Output the [X, Y] coordinate of the center of the cell containing the given text.  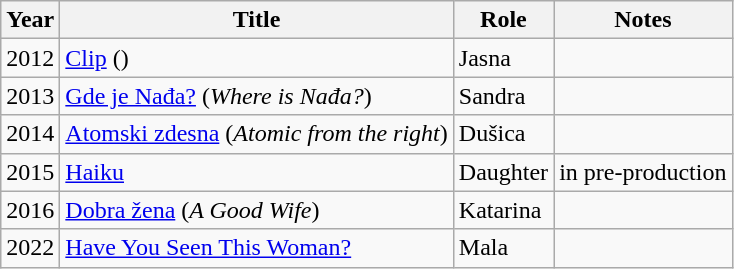
Sandra [503, 96]
2015 [30, 172]
Gde je Nađa? (Where is Nađa?) [256, 96]
Atomski zdesna (Atomic from the right) [256, 134]
Title [256, 20]
Year [30, 20]
Haiku [256, 172]
2022 [30, 248]
Jasna [503, 58]
2016 [30, 210]
Dušica [503, 134]
Clip () [256, 58]
Katarina [503, 210]
2014 [30, 134]
2012 [30, 58]
Daughter [503, 172]
Notes [643, 20]
in pre-production [643, 172]
Have You Seen This Woman? [256, 248]
Role [503, 20]
Dobra žena (A Good Wife) [256, 210]
2013 [30, 96]
Mala [503, 248]
